Pinpoint the cell where the given text exists, returning its [X, Y] midpoint coordinate. 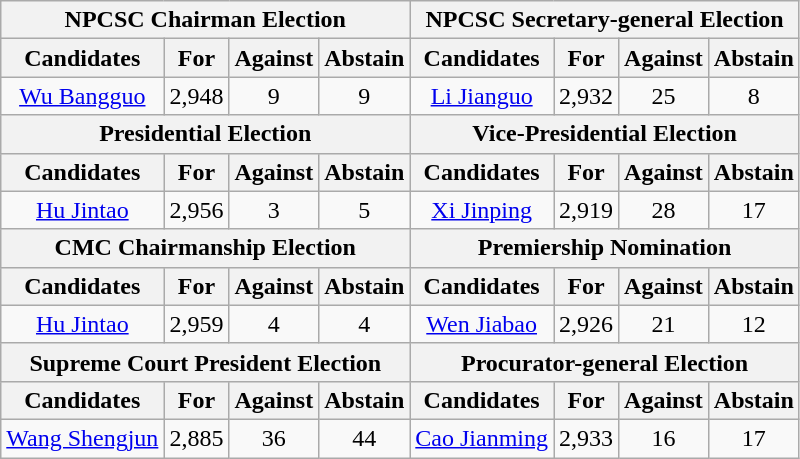
25 [664, 96]
Supreme Court President Election [206, 362]
36 [274, 438]
2,948 [196, 96]
12 [754, 324]
NPCSC Chairman Election [206, 20]
2,885 [196, 438]
2,959 [196, 324]
Wu Bangguo [82, 96]
Wen Jiabao [482, 324]
2,933 [586, 438]
8 [754, 96]
Li Jianguo [482, 96]
Vice-Presidential Election [605, 134]
Procurator-general Election [605, 362]
Cao Jianming [482, 438]
CMC Chairmanship Election [206, 248]
2,956 [196, 210]
Premiership Nomination [605, 248]
Presidential Election [206, 134]
2,932 [586, 96]
Wang Shengjun [82, 438]
44 [364, 438]
2,926 [586, 324]
2,919 [586, 210]
5 [364, 210]
Xi Jinping [482, 210]
NPCSC Secretary-general Election [605, 20]
3 [274, 210]
16 [664, 438]
21 [664, 324]
28 [664, 210]
